Pinpoint the cell where the given text exists, returning its [X, Y] midpoint coordinate. 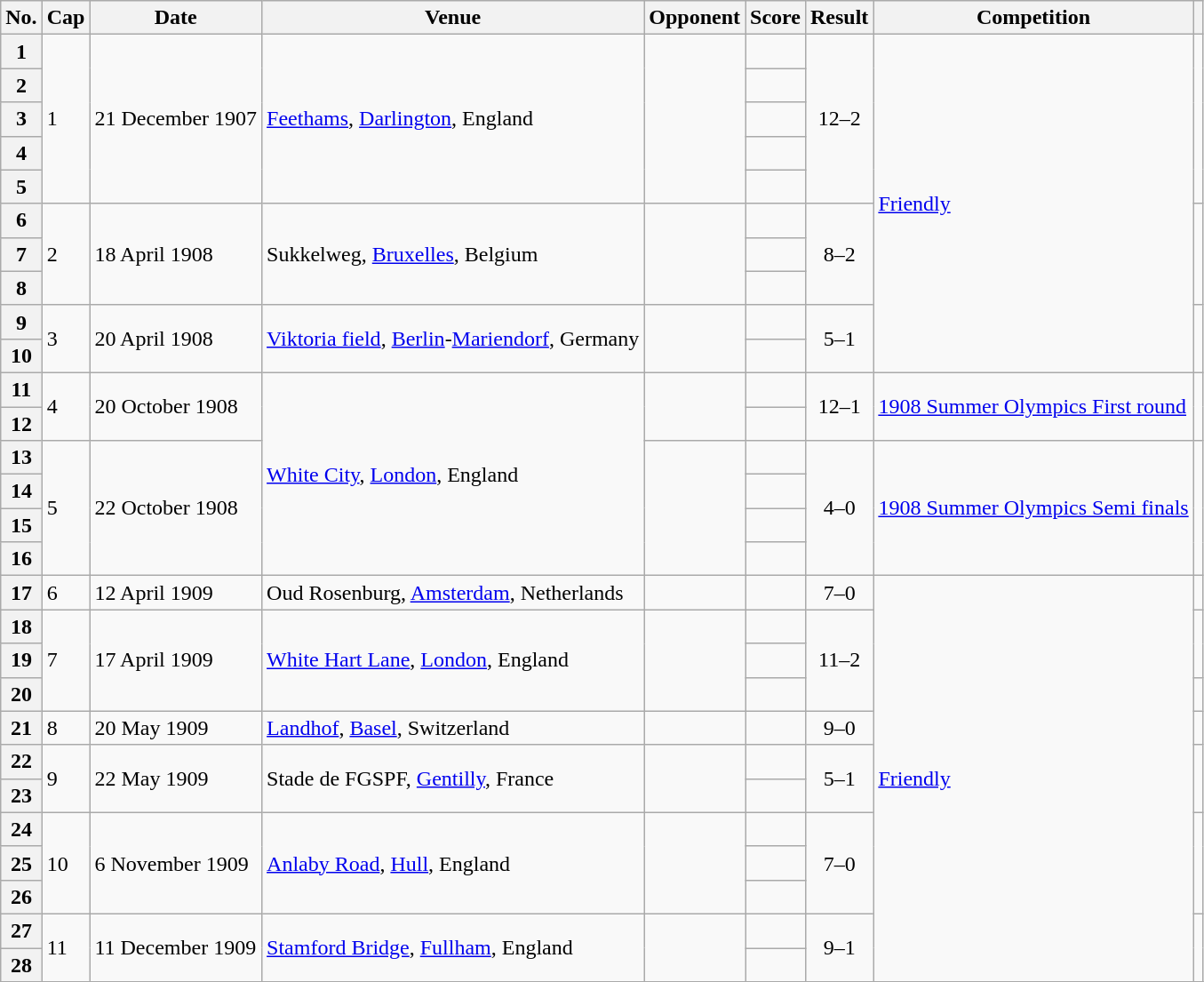
Viktoria field, Berlin-Mariendorf, Germany [453, 339]
Oud Rosenburg, Amsterdam, Netherlands [453, 593]
12 [21, 424]
28 [21, 964]
No. [21, 18]
White Hart Lane, London, England [453, 660]
Competition [1033, 18]
23 [21, 795]
22 [21, 762]
8–2 [839, 254]
20 April 1908 [176, 339]
14 [21, 491]
Stamford Bridge, Fullham, England [453, 947]
6 November 1909 [176, 863]
16 [21, 559]
12–1 [839, 406]
17 [21, 593]
22 October 1908 [176, 508]
4–0 [839, 508]
13 [21, 458]
Opponent [695, 18]
17 April 1909 [176, 660]
1908 Summer Olympics First round [1033, 406]
18 April 1908 [176, 254]
21 [21, 728]
Feethams, Darlington, England [453, 119]
20 [21, 694]
27 [21, 930]
Score [775, 18]
11–2 [839, 660]
19 [21, 660]
Sukkelweg, Bruxelles, Belgium [453, 254]
Landhof, Basel, Switzerland [453, 728]
Stade de FGSPF, Gentilly, France [453, 778]
Anlaby Road, Hull, England [453, 863]
21 December 1907 [176, 119]
15 [21, 525]
26 [21, 897]
Date [176, 18]
1908 Summer Olympics Semi finals [1033, 508]
24 [21, 829]
Result [839, 18]
White City, London, England [453, 474]
25 [21, 863]
9–0 [839, 728]
12–2 [839, 119]
9–1 [839, 947]
20 May 1909 [176, 728]
Cap [66, 18]
20 October 1908 [176, 406]
Venue [453, 18]
12 April 1909 [176, 593]
11 December 1909 [176, 947]
22 May 1909 [176, 778]
18 [21, 627]
